For the text-containing cell, return its midpoint in (X, Y) coordinate format. 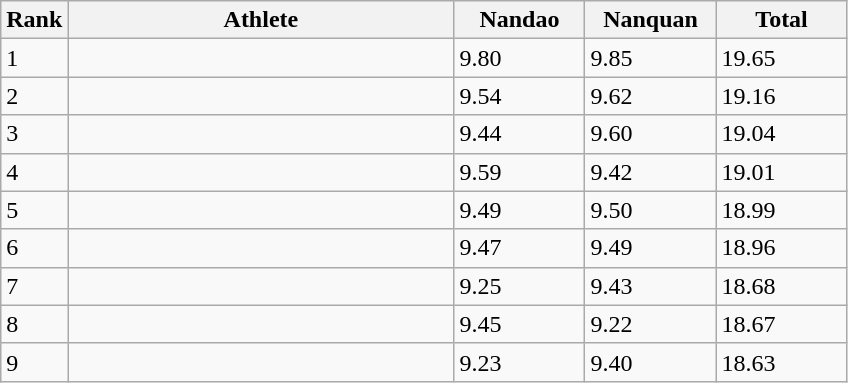
9.45 (520, 324)
Rank (34, 20)
19.65 (782, 58)
5 (34, 210)
9.85 (650, 58)
18.99 (782, 210)
18.67 (782, 324)
1 (34, 58)
9.42 (650, 172)
9.59 (520, 172)
18.96 (782, 248)
9.50 (650, 210)
8 (34, 324)
2 (34, 96)
9.22 (650, 324)
9.40 (650, 362)
9.60 (650, 134)
9 (34, 362)
6 (34, 248)
3 (34, 134)
18.63 (782, 362)
7 (34, 286)
9.43 (650, 286)
Athlete (261, 20)
9.62 (650, 96)
9.47 (520, 248)
9.44 (520, 134)
4 (34, 172)
9.80 (520, 58)
9.23 (520, 362)
Nanquan (650, 20)
18.68 (782, 286)
9.25 (520, 286)
19.04 (782, 134)
Nandao (520, 20)
Total (782, 20)
19.01 (782, 172)
9.54 (520, 96)
19.16 (782, 96)
